Determine the (X, Y) coordinate at the center of the cell enclosing the given text.  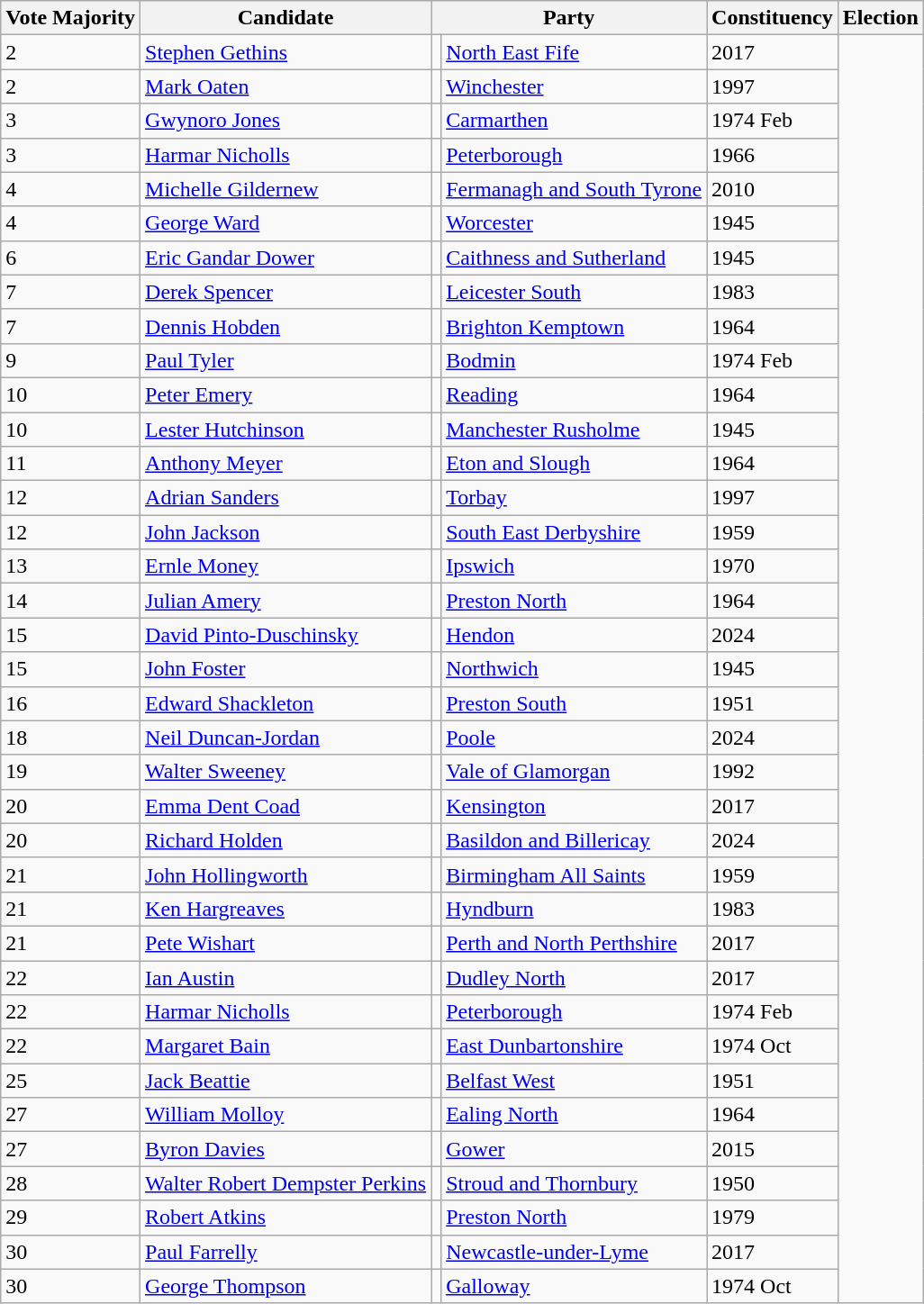
David Pinto-Duschinsky (286, 635)
Edward Shackleton (286, 703)
Preston South (575, 703)
Paul Tyler (286, 360)
Bodmin (575, 360)
South East Derbyshire (575, 532)
Michelle Gildernew (286, 189)
Eton and Slough (575, 464)
11 (70, 464)
John Hollingworth (286, 874)
Mark Oaten (286, 86)
Gwynoro Jones (286, 121)
Julian Amery (286, 601)
25 (70, 1081)
1992 (773, 772)
Robert Atkins (286, 1218)
Northwich (575, 669)
Leicester South (575, 292)
Byron Davies (286, 1149)
Ian Austin (286, 977)
Worcester (575, 223)
Ken Hargreaves (286, 909)
Vale of Glamorgan (575, 772)
Caithness and Sutherland (575, 258)
Margaret Bain (286, 1046)
John Foster (286, 669)
George Ward (286, 223)
Walter Sweeney (286, 772)
Manchester Rusholme (575, 430)
Torbay (575, 498)
Eric Gandar Dower (286, 258)
Pete Wishart (286, 943)
Richard Holden (286, 840)
Dennis Hobden (286, 326)
6 (70, 258)
Anthony Meyer (286, 464)
Poole (575, 738)
Basildon and Billericay (575, 840)
Stroud and Thornbury (575, 1183)
North East Fife (575, 52)
George Thompson (286, 1286)
East Dunbartonshire (575, 1046)
2010 (773, 189)
Belfast West (575, 1081)
Walter Robert Dempster Perkins (286, 1183)
Lester Hutchinson (286, 430)
Hyndburn (575, 909)
Constituency (773, 18)
Brighton Kemptown (575, 326)
9 (70, 360)
Derek Spencer (286, 292)
29 (70, 1218)
Dudley North (575, 977)
13 (70, 566)
Peter Emery (286, 394)
Stephen Gethins (286, 52)
Party (569, 18)
19 (70, 772)
Emma Dent Coad (286, 806)
Hendon (575, 635)
Ealing North (575, 1115)
14 (70, 601)
Kensington (575, 806)
2015 (773, 1149)
Galloway (575, 1286)
Ernle Money (286, 566)
Carmarthen (575, 121)
Candidate (286, 18)
1970 (773, 566)
Gower (575, 1149)
Adrian Sanders (286, 498)
Birmingham All Saints (575, 874)
28 (70, 1183)
Election (881, 18)
Paul Farrelly (286, 1252)
Winchester (575, 86)
1950 (773, 1183)
William Molloy (286, 1115)
Ipswich (575, 566)
Reading (575, 394)
18 (70, 738)
John Jackson (286, 532)
16 (70, 703)
Perth and North Perthshire (575, 943)
1979 (773, 1218)
Fermanagh and South Tyrone (575, 189)
1966 (773, 155)
Vote Majority (70, 18)
Jack Beattie (286, 1081)
Newcastle-under-Lyme (575, 1252)
Neil Duncan-Jordan (286, 738)
